Determine the (x, y) coordinate at the center of the cell enclosing the given text.  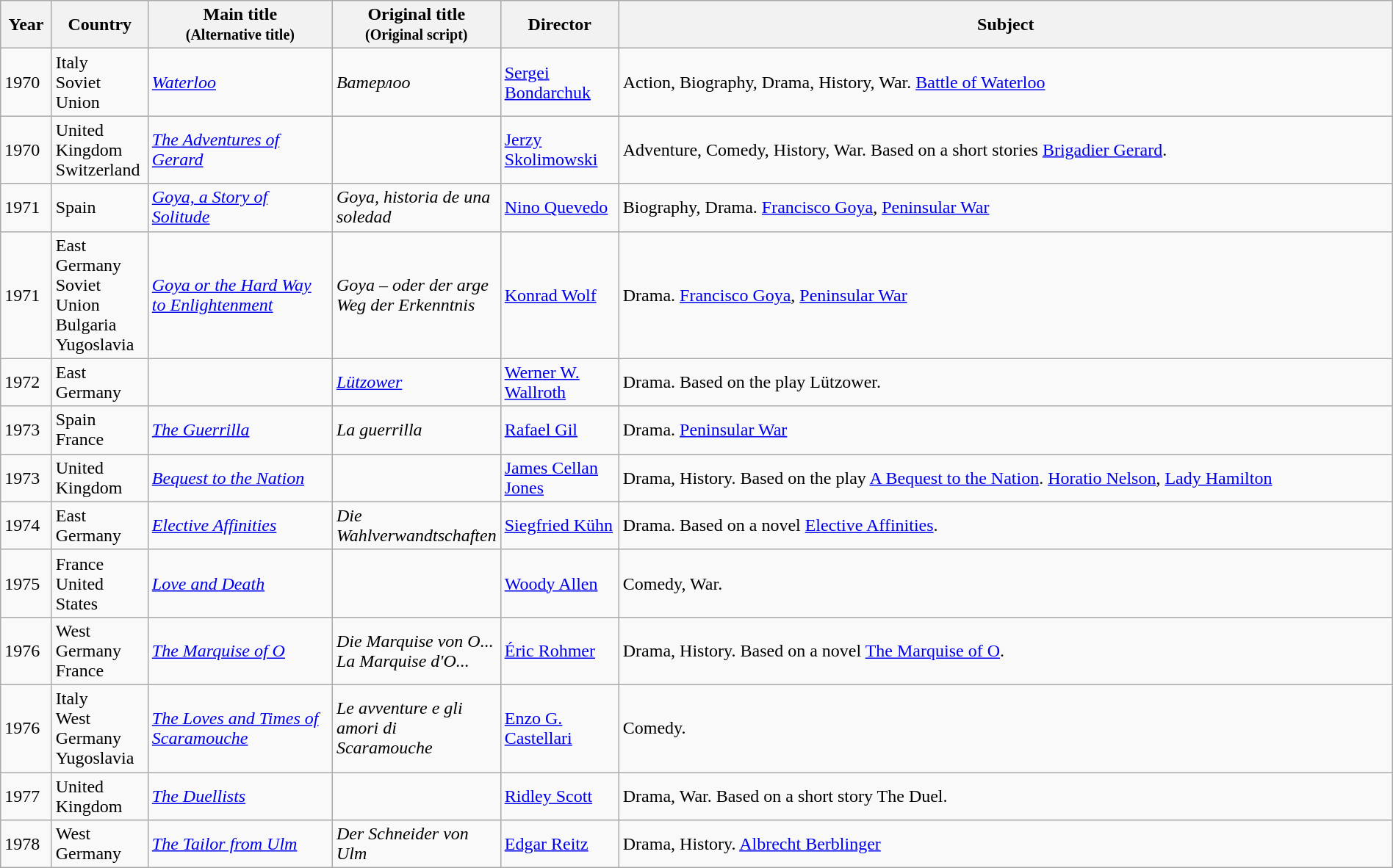
The Adventures of Gerard (240, 150)
Le avventure e gli amori di Scaramouche (416, 728)
La guerrilla (416, 430)
Lützower (416, 382)
West GermanyFrance (100, 651)
The Marquise of O (240, 651)
FranceUnited States (100, 583)
Drama, War. Based on a short story The Duel. (1005, 796)
Comedy. (1005, 728)
Drama, History. Based on the play A Bequest to the Nation. Horatio Nelson, Lady Hamilton (1005, 477)
Werner W. Wallroth (560, 382)
James Cellan Jones (560, 477)
The Guerrilla (240, 430)
Drama, History. Albrecht Berblinger (1005, 845)
Sergei Bondarchuk (560, 82)
Der Schneider von Ulm (416, 845)
Elective Affinities (240, 526)
East GermanySoviet UnionBulgariaYugoslavia (100, 295)
Nino Quevedo (560, 207)
Jerzy Skolimowski (560, 150)
Die Marquise von O...La Marquise d'O... (416, 651)
Original title(Original script) (416, 25)
The Loves and Times of Scaramouche (240, 728)
The Tailor from Ulm (240, 845)
Main title(Alternative title) (240, 25)
Éric Rohmer (560, 651)
ItalyWest GermanyYugoslavia (100, 728)
1978 (26, 845)
Enzo G. Castellari (560, 728)
Goya or the Hard Way to Enlightenment (240, 295)
Die Wahlverwandtschaften (416, 526)
ItalySoviet Union (100, 82)
Drama. Francisco Goya, Peninsular War (1005, 295)
Goya, historia de una soledad (416, 207)
Goya – oder der arge Weg der Erkenntnis (416, 295)
United KingdomSwitzerland (100, 150)
Spain (100, 207)
1975 (26, 583)
Director (560, 25)
Bequest to the Nation (240, 477)
Biography, Drama. Francisco Goya, Peninsular War (1005, 207)
1977 (26, 796)
Drama. Based on a novel Elective Affinities. (1005, 526)
Siegfried Kühn (560, 526)
Konrad Wolf (560, 295)
The Duellists (240, 796)
1974 (26, 526)
Action, Biography, Drama, History, War. Battle of Waterloo (1005, 82)
Drama. Peninsular War (1005, 430)
Goya, a Story of Solitude (240, 207)
Love and Death (240, 583)
Drama. Based on the play Lützower. (1005, 382)
Subject (1005, 25)
Woody Allen (560, 583)
1972 (26, 382)
Rafael Gil (560, 430)
Ridley Scott (560, 796)
West Germany (100, 845)
Adventure, Comedy, History, War. Based on a short stories Brigadier Gerard. (1005, 150)
Comedy, War. (1005, 583)
Waterloo (240, 82)
Drama, History. Based on a novel The Marquise of O. (1005, 651)
Ватерлоо (416, 82)
Country (100, 25)
SpainFrance (100, 430)
Edgar Reitz (560, 845)
Year (26, 25)
